Detect which cell encompasses the target text, then output its (x, y) center coordinate. 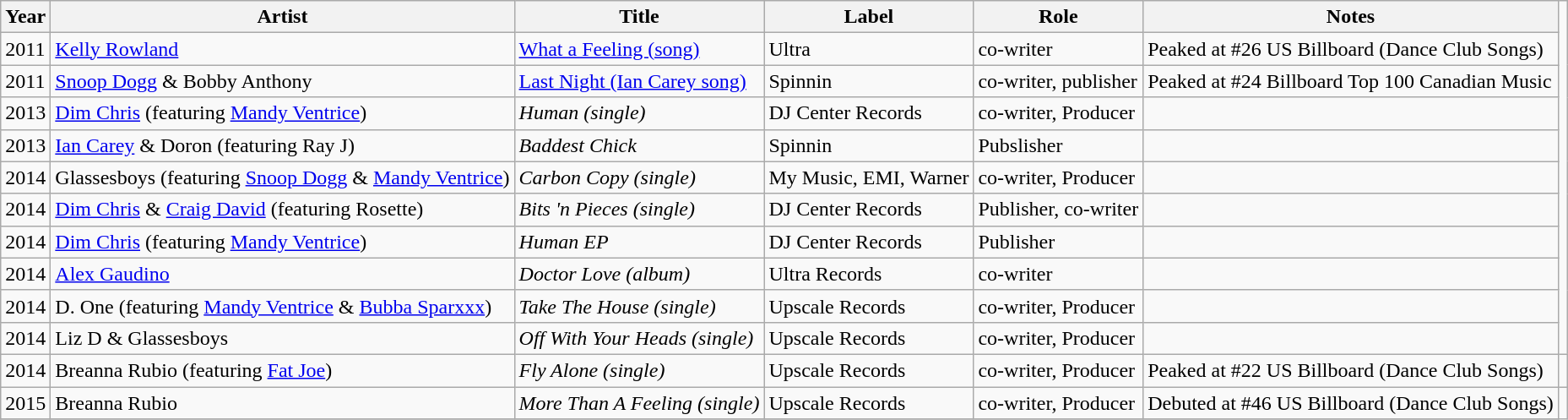
Glassesboys (featuring Snoop Dogg & Mandy Ventrice) (282, 177)
Ian Carey & Doron (featuring Ray J) (282, 145)
Dim Chris & Craig David (featuring Rosette) (282, 210)
Alex Gaudino (282, 274)
Ultra (869, 49)
Notes (1351, 17)
Breanna Rubio (282, 403)
Role (1059, 17)
2015 (25, 403)
Bits 'n Pieces (single) (639, 210)
Ultra Records (869, 274)
co-writer, publisher (1059, 81)
Liz D & Glassesboys (282, 338)
Human (single) (639, 113)
My Music, EMI, Warner (869, 177)
Publisher, co-writer (1059, 210)
Last Night (Ian Carey song) (639, 81)
Debuted at #46 US Billboard (Dance Club Songs) (1351, 403)
Title (639, 17)
Snoop Dogg & Bobby Anthony (282, 81)
Doctor Love (album) (639, 274)
Peaked at #22 US Billboard (Dance Club Songs) (1351, 370)
Carbon Copy (single) (639, 177)
What a Feeling (song) (639, 49)
More Than A Feeling (single) (639, 403)
Pubslisher (1059, 145)
Artist (282, 17)
Publisher (1059, 242)
Off With Your Heads (single) (639, 338)
Take The House (single) (639, 306)
Human EP (639, 242)
Year (25, 17)
Baddest Chick (639, 145)
Fly Alone (single) (639, 370)
Breanna Rubio (featuring Fat Joe) (282, 370)
Peaked at #26 US Billboard (Dance Club Songs) (1351, 49)
Kelly Rowland (282, 49)
Label (869, 17)
D. One (featuring Mandy Ventrice & Bubba Sparxxx) (282, 306)
Peaked at #24 Billboard Top 100 Canadian Music (1351, 81)
